Detect which cell encompasses the target text, then output its (X, Y) center coordinate. 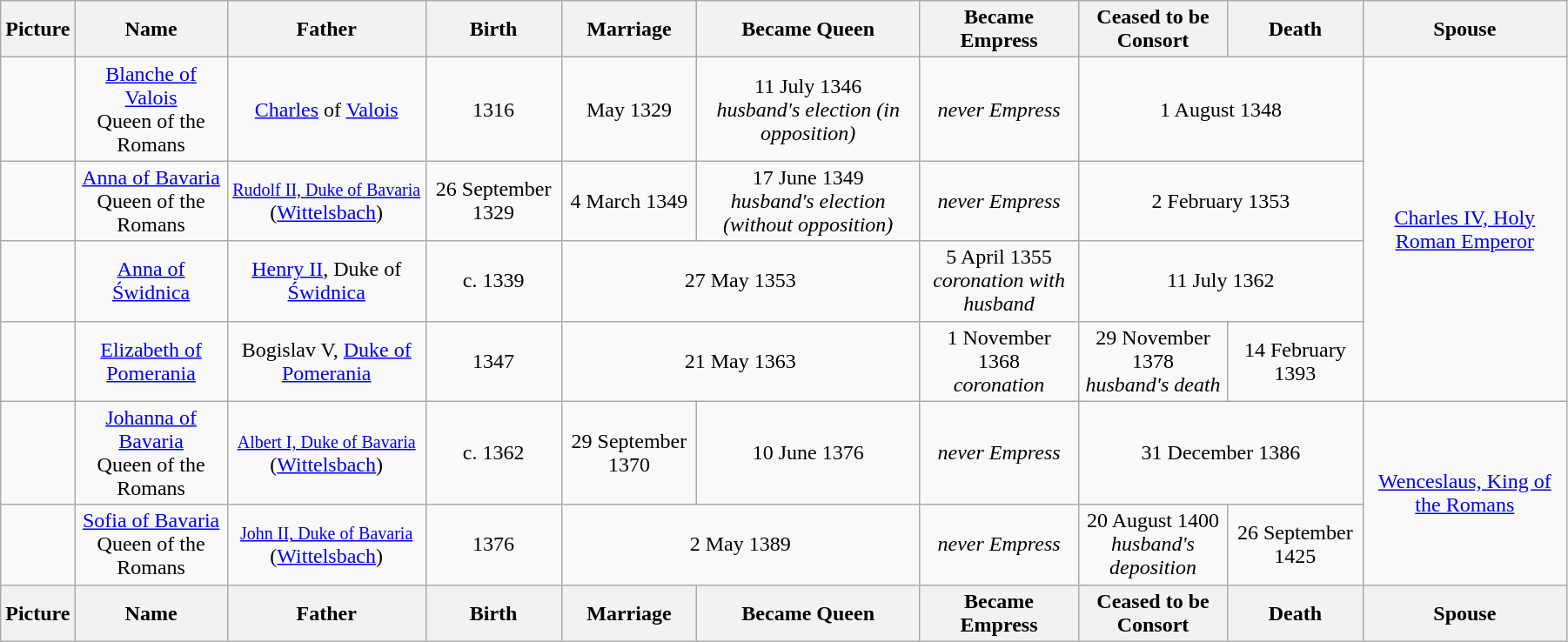
26 September 1425 (1295, 545)
2 May 1389 (740, 545)
11 July 1346husband's election (in opposition) (808, 110)
Anna of BavariaQueen of the Romans (151, 201)
Blanche of ValoisQueen of the Romans (151, 110)
Albert I, Duke of Bavaria(Wittelsbach) (326, 452)
1316 (493, 110)
Johanna of BavariaQueen of the Romans (151, 452)
5 April 1355coronation with husband (999, 281)
2 February 1353 (1222, 201)
20 August 1400husband's deposition (1154, 545)
Charles IV, Holy Roman Emperor (1464, 230)
Elizabeth of Pomerania (151, 361)
Sofia of BavariaQueen of the Romans (151, 545)
29 September 1370 (629, 452)
Henry II, Duke of Świdnica (326, 281)
21 May 1363 (740, 361)
14 February 1393 (1295, 361)
11 July 1362 (1222, 281)
May 1329 (629, 110)
4 March 1349 (629, 201)
31 December 1386 (1222, 452)
Anna of Świdnica (151, 281)
1 August 1348 (1222, 110)
c. 1339 (493, 281)
John II, Duke of Bavaria(Wittelsbach) (326, 545)
Charles of Valois (326, 110)
1376 (493, 545)
29 November 1378 husband's death (1154, 361)
17 June 1349husband's election (without opposition) (808, 201)
1347 (493, 361)
26 September 1329 (493, 201)
27 May 1353 (740, 281)
c. 1362 (493, 452)
10 June 1376 (808, 452)
1 November 1368coronation (999, 361)
Bogislav V, Duke of Pomerania (326, 361)
Rudolf II, Duke of Bavaria(Wittelsbach) (326, 201)
Wenceslaus, King of the Romans (1464, 492)
